Detect which cell encompasses the target text, then output its (x, y) center coordinate. 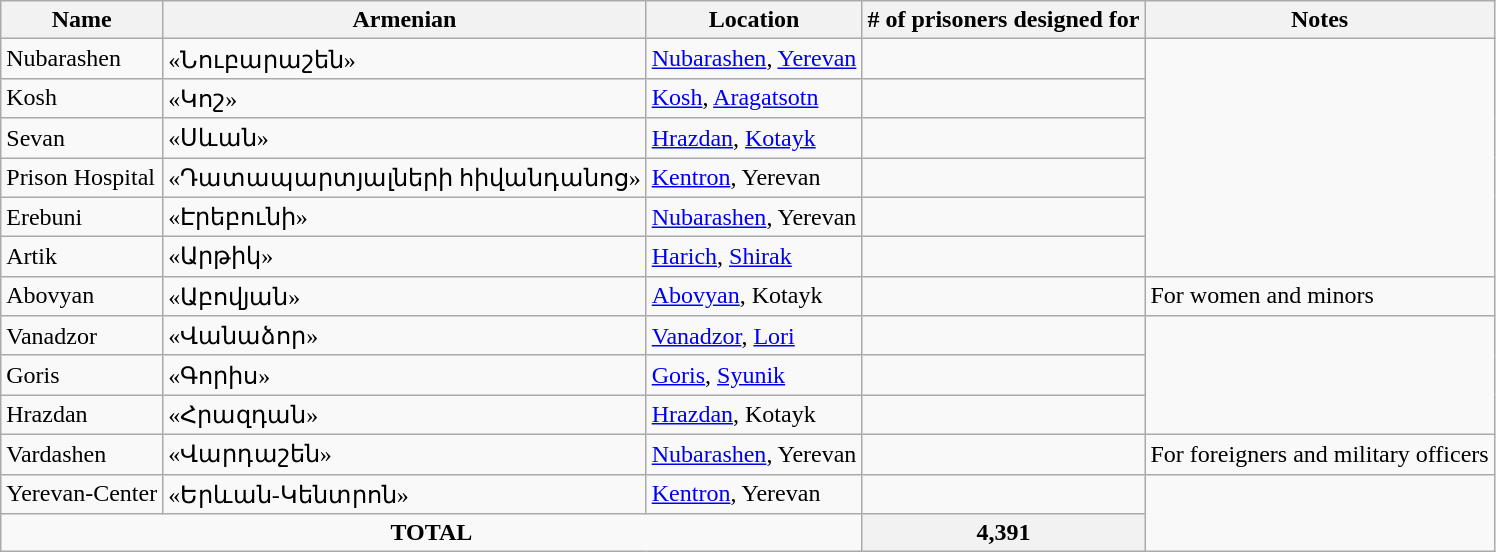
Hrazdan (82, 415)
«Երևան-Կենտրոն» (405, 494)
# of prisoners designed for (1004, 20)
«Գորիս» (405, 375)
Prison Hospital (82, 178)
Vardashen (82, 454)
4,391 (1004, 533)
Goris (82, 375)
Notes (1320, 20)
«Արթիկ» (405, 257)
Artik (82, 257)
Location (754, 20)
Sevan (82, 138)
TOTAL (432, 533)
Kosh (82, 98)
Goris, Syunik (754, 375)
«Էրեբունի» (405, 217)
Armenian (405, 20)
Kosh, Aragatsotn (754, 98)
For foreigners and military officers (1320, 454)
«Դատապարտյալների հիվանդանոց» (405, 178)
Nubarashen (82, 59)
«Վանաձոր» (405, 336)
Harich, Shirak (754, 257)
Erebuni (82, 217)
Name (82, 20)
«Սևան» (405, 138)
Vanadzor (82, 336)
«Նուբարաշեն» (405, 59)
«Վարդաշեն» (405, 454)
For women and minors (1320, 296)
Abovyan (82, 296)
«Աբովյան» (405, 296)
Vanadzor, Lori (754, 336)
«Կոշ» (405, 98)
«Հրազդան» (405, 415)
Abovyan, Kotayk (754, 296)
Yerevan-Center (82, 494)
